Identify which cell holds the provided text, then report its (x, y) central coordinate. 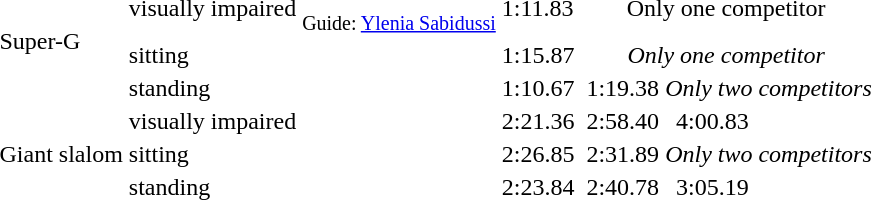
1:15.87 (538, 55)
2:21.36 (538, 121)
1:10.67 (538, 88)
1:19.38 (623, 88)
2:26.85 (538, 154)
visually impaired (212, 121)
2:58.40 (623, 121)
standing (212, 88)
2:31.89 (623, 154)
